For the text-containing cell, return its midpoint in [x, y] coordinate format. 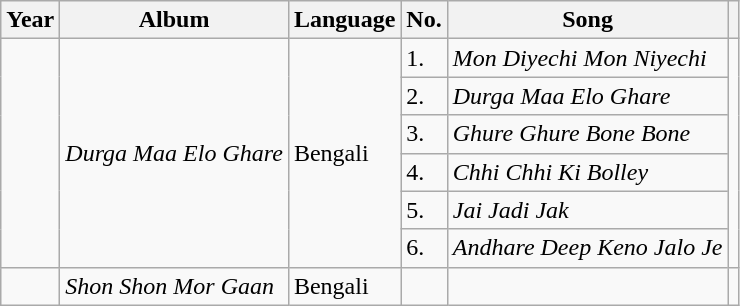
Song [588, 20]
3. [424, 134]
Shon Shon Mor Gaan [174, 286]
Language [344, 20]
Album [174, 20]
Chhi Chhi Ki Bolley [588, 172]
No. [424, 20]
Ghure Ghure Bone Bone [588, 134]
Jai Jadi Jak [588, 210]
Mon Diyechi Mon Niyechi [588, 58]
2. [424, 96]
4. [424, 172]
Andhare Deep Keno Jalo Je [588, 248]
6. [424, 248]
1. [424, 58]
Year [30, 20]
5. [424, 210]
